Extract the [X, Y] coordinate from the center of the cell holding the provided text.  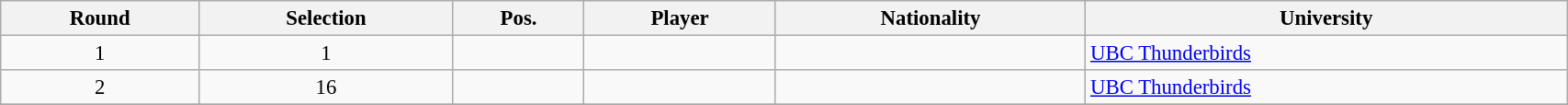
2 [100, 87]
Selection [327, 18]
University [1326, 18]
16 [327, 87]
Nationality [930, 18]
Pos. [518, 18]
Round [100, 18]
Player [680, 18]
